Detect which cell encompasses the target text, then output its [x, y] center coordinate. 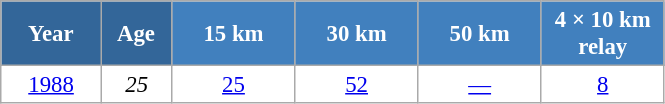
50 km [480, 34]
Year [52, 34]
30 km [356, 34]
52 [356, 85]
Age [136, 34]
1988 [52, 85]
— [480, 85]
8 [602, 85]
15 km [234, 34]
4 × 10 km relay [602, 34]
